Detect which cell encompasses the target text, then output its [x, y] center coordinate. 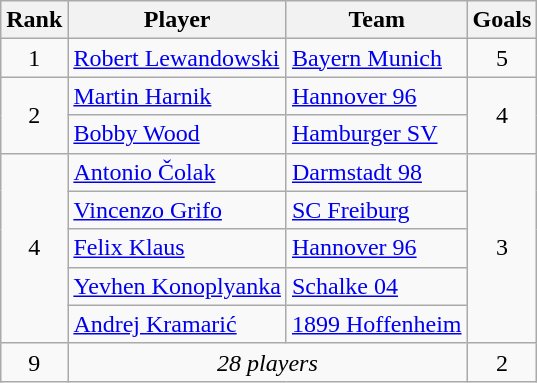
Bayern Munich [376, 58]
SC Freiburg [376, 210]
9 [34, 362]
Darmstadt 98 [376, 172]
Martin Harnik [178, 96]
1899 Hoffenheim [376, 324]
Schalke 04 [376, 286]
Bobby Wood [178, 134]
3 [502, 248]
Rank [34, 20]
Goals [502, 20]
Antonio Čolak [178, 172]
Yevhen Konoplyanka [178, 286]
Vincenzo Grifo [178, 210]
Hamburger SV [376, 134]
5 [502, 58]
Robert Lewandowski [178, 58]
Felix Klaus [178, 248]
Team [376, 20]
Andrej Kramarić [178, 324]
Player [178, 20]
28 players [268, 362]
1 [34, 58]
